Identify which cell holds the provided text, then report its [x, y] central coordinate. 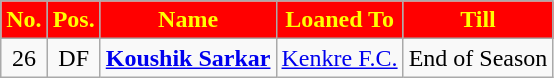
Loaned To [340, 20]
DF [74, 58]
Till [478, 20]
No. [24, 20]
Koushik Sarkar [188, 58]
End of Season [478, 58]
26 [24, 58]
Name [188, 20]
Pos. [74, 20]
Kenkre F.C. [340, 58]
